Find where the given text appears and provide that cell's center as (x, y) coordinate. 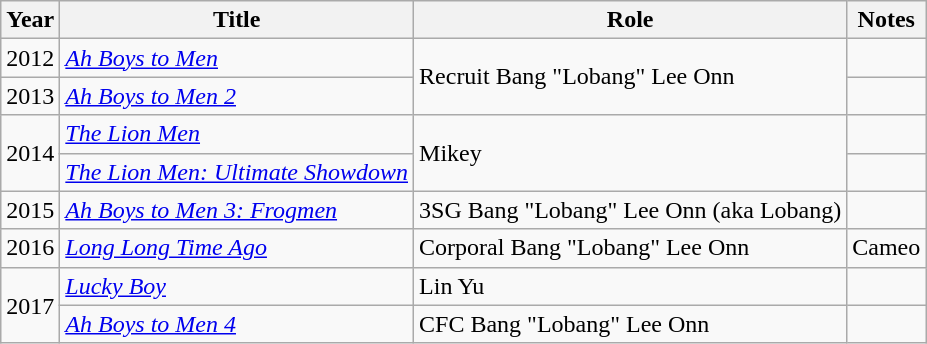
CFC Bang "Lobang" Lee Onn (630, 324)
2014 (30, 153)
3SG Bang "Lobang" Lee Onn (aka Lobang) (630, 210)
Ah Boys to Men 3: Frogmen (237, 210)
2016 (30, 248)
Corporal Bang "Lobang" Lee Onn (630, 248)
2013 (30, 96)
Lin Yu (630, 286)
2012 (30, 58)
2015 (30, 210)
The Lion Men: Ultimate Showdown (237, 172)
Role (630, 20)
Lucky Boy (237, 286)
Year (30, 20)
Ah Boys to Men 2 (237, 96)
The Lion Men (237, 134)
Notes (886, 20)
Ah Boys to Men 4 (237, 324)
Title (237, 20)
Cameo (886, 248)
Recruit Bang "Lobang" Lee Onn (630, 77)
Ah Boys to Men (237, 58)
Mikey (630, 153)
2017 (30, 305)
Long Long Time Ago (237, 248)
